Extract the (x, y) coordinate from the center of the cell holding the provided text.  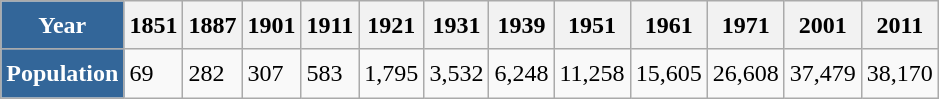
26,608 (746, 74)
37,479 (822, 74)
1971 (746, 26)
1921 (392, 26)
69 (154, 74)
282 (212, 74)
1911 (330, 26)
1851 (154, 26)
583 (330, 74)
1961 (668, 26)
Year (62, 26)
2001 (822, 26)
1931 (456, 26)
15,605 (668, 74)
6,248 (522, 74)
1901 (272, 26)
2011 (900, 26)
1939 (522, 26)
38,170 (900, 74)
11,258 (592, 74)
3,532 (456, 74)
1951 (592, 26)
307 (272, 74)
1,795 (392, 74)
1887 (212, 26)
Population (62, 74)
